Identify which cell holds the provided text, then report its (x, y) central coordinate. 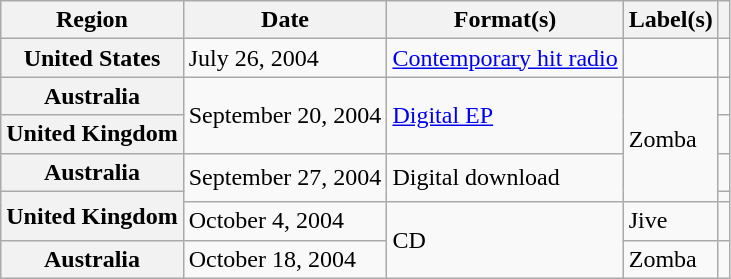
September 27, 2004 (285, 178)
Digital download (505, 178)
Contemporary hit radio (505, 58)
Label(s) (670, 20)
CD (505, 240)
United States (92, 58)
Format(s) (505, 20)
Jive (670, 221)
July 26, 2004 (285, 58)
September 20, 2004 (285, 115)
Digital EP (505, 115)
Date (285, 20)
October 4, 2004 (285, 221)
Region (92, 20)
October 18, 2004 (285, 259)
